Detect which cell encompasses the target text, then output its [X, Y] center coordinate. 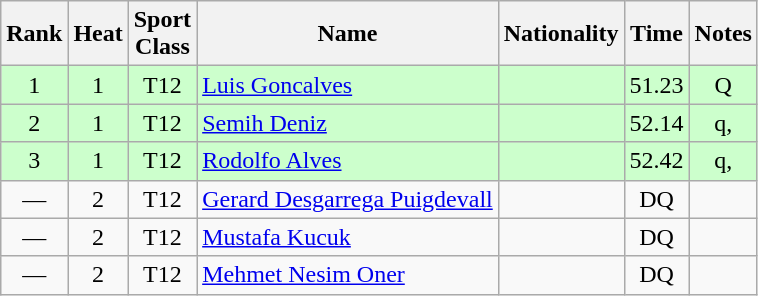
SportClass [162, 34]
52.42 [656, 161]
Rodolfo Alves [348, 161]
Q [723, 85]
Heat [98, 34]
3 [34, 161]
Notes [723, 34]
Semih Deniz [348, 123]
Time [656, 34]
Luis Goncalves [348, 85]
Rank [34, 34]
52.14 [656, 123]
Nationality [561, 34]
51.23 [656, 85]
Gerard Desgarrega Puigdevall [348, 199]
Name [348, 34]
Mehmet Nesim Oner [348, 275]
Mustafa Kucuk [348, 237]
